For the text-containing cell, return its midpoint in [x, y] coordinate format. 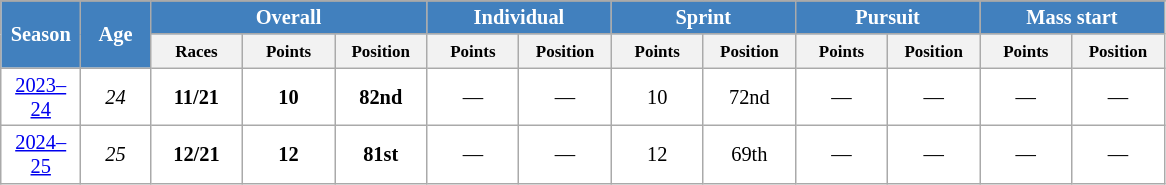
12/21 [196, 154]
Season [41, 34]
2023–24 [41, 97]
2024–25 [41, 154]
Pursuit [887, 17]
82nd [381, 97]
Races [196, 51]
24 [116, 97]
Individual [519, 17]
Sprint [703, 17]
Overall [288, 17]
11/21 [196, 97]
81st [381, 154]
Mass start [1072, 17]
Age [116, 34]
69th [749, 154]
72nd [749, 97]
25 [116, 154]
